From the cell containing the given text, extract its center point as [X, Y] coordinate. 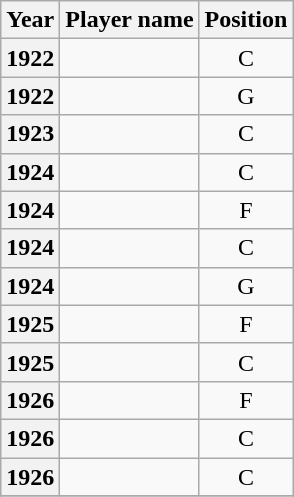
Player name [130, 20]
Year [30, 20]
1923 [30, 134]
Position [246, 20]
